Scan for the cell matching the given text and deliver its [X, Y] coordinate at center. 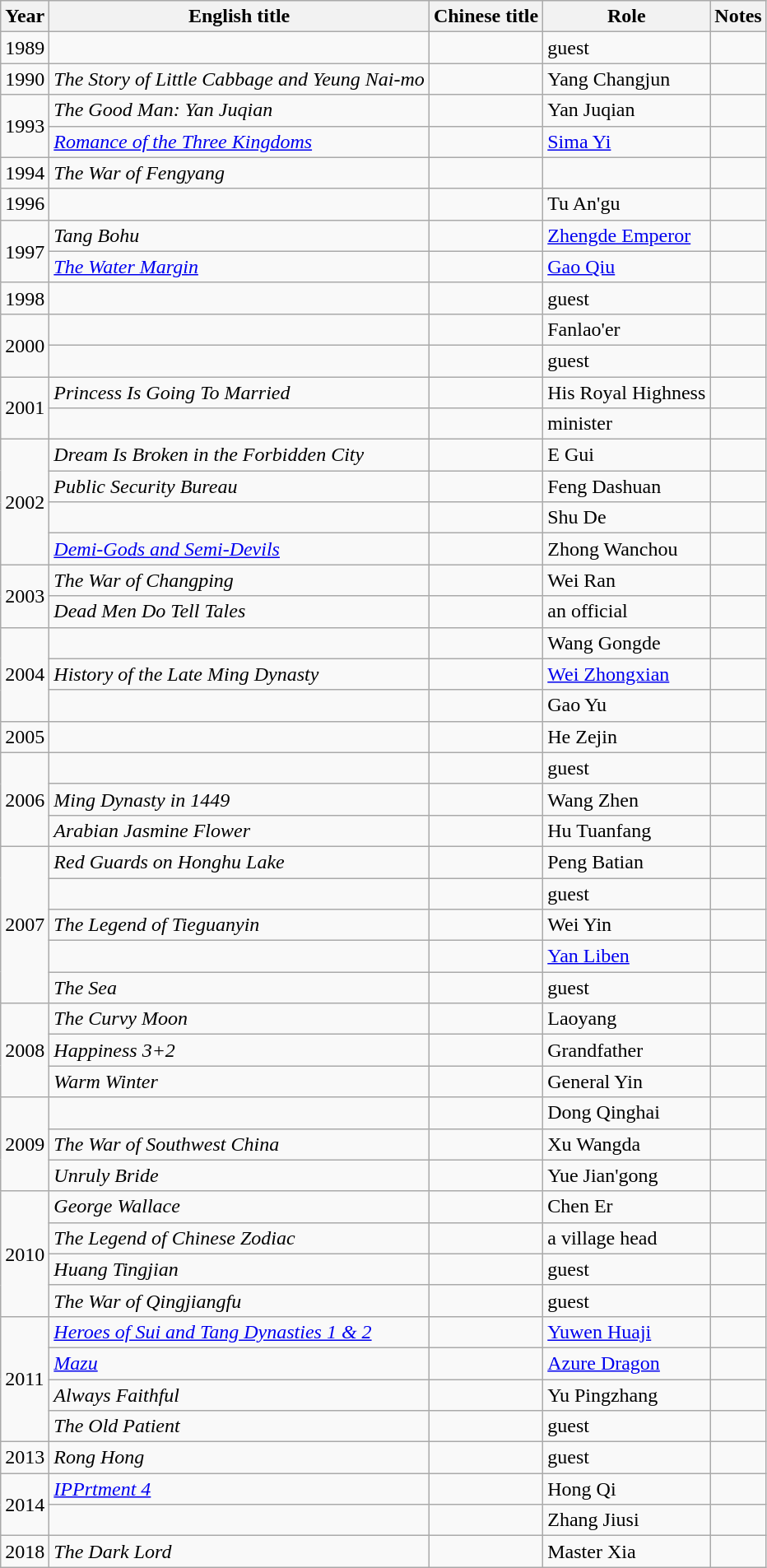
2018 [25, 1552]
The War of Southwest China [239, 1144]
The Story of Little Cabbage and Yeung Nai-mo [239, 79]
2014 [25, 1505]
History of the Late Ming Dynasty [239, 674]
Huang Tingjian [239, 1269]
2004 [25, 674]
Dream Is Broken in the Forbidden City [239, 455]
Notes [738, 16]
Heroes of Sui and Tang Dynasties 1 & 2 [239, 1332]
Laoyang [627, 1019]
The Dark Lord [239, 1552]
English title [239, 16]
Grandfather [627, 1050]
2002 [25, 502]
The Legend of Tieguanyin [239, 925]
Princess Is Going To Married [239, 393]
Fanlao'er [627, 329]
The Good Man: Yan Juqian [239, 110]
1997 [25, 251]
Arabian Jasmine Flower [239, 831]
Warm Winter [239, 1082]
Yang Changjun [627, 79]
E Gui [627, 455]
2007 [25, 924]
Tang Bohu [239, 235]
an official [627, 612]
Dead Men Do Tell Tales [239, 612]
Master Xia [627, 1552]
The Legend of Chinese Zodiac [239, 1238]
The Old Patient [239, 1426]
Happiness 3+2 [239, 1050]
The Curvy Moon [239, 1019]
Wei Yin [627, 925]
1998 [25, 298]
1994 [25, 173]
2006 [25, 799]
Tu An'gu [627, 204]
2005 [25, 737]
Romance of the Three Kingdoms [239, 142]
Yuwen Huaji [627, 1332]
Dong Qinghai [627, 1113]
a village head [627, 1238]
Role [627, 16]
The War of Qingjiangfu [239, 1300]
The War of Fengyang [239, 173]
1993 [25, 126]
The Sea [239, 988]
2010 [25, 1254]
Yan Juqian [627, 110]
Always Faithful [239, 1395]
Wei Ran [627, 580]
Chen Er [627, 1207]
Shu De [627, 518]
2001 [25, 408]
Zhang Jiusi [627, 1520]
Azure Dragon [627, 1363]
2003 [25, 596]
Yan Liben [627, 956]
minister [627, 424]
Unruly Bride [239, 1175]
Peng Batian [627, 862]
Ming Dynasty in 1449 [239, 799]
Chinese title [486, 16]
Zhong Wanchou [627, 549]
Gao Qiu [627, 267]
Public Security Bureau [239, 486]
His Royal Highness [627, 393]
Zhengde Emperor [627, 235]
2011 [25, 1379]
2013 [25, 1458]
The War of Changping [239, 580]
The Water Margin [239, 267]
Xu Wangda [627, 1144]
1989 [25, 48]
Yue Jian'gong [627, 1175]
2009 [25, 1144]
George Wallace [239, 1207]
Hu Tuanfang [627, 831]
He Zejin [627, 737]
Demi-Gods and Semi-Devils [239, 549]
2000 [25, 345]
Mazu [239, 1363]
Red Guards on Honghu Lake [239, 862]
Sima Yi [627, 142]
Wei Zhongxian [627, 674]
IPPrtment 4 [239, 1489]
Gao Yu [627, 705]
Wang Gongde [627, 643]
Hong Qi [627, 1489]
Yu Pingzhang [627, 1395]
2008 [25, 1050]
Rong Hong [239, 1458]
General Yin [627, 1082]
Year [25, 16]
Wang Zhen [627, 799]
1990 [25, 79]
Feng Dashuan [627, 486]
1996 [25, 204]
